From the cell containing the given text, extract its center point as (X, Y) coordinate. 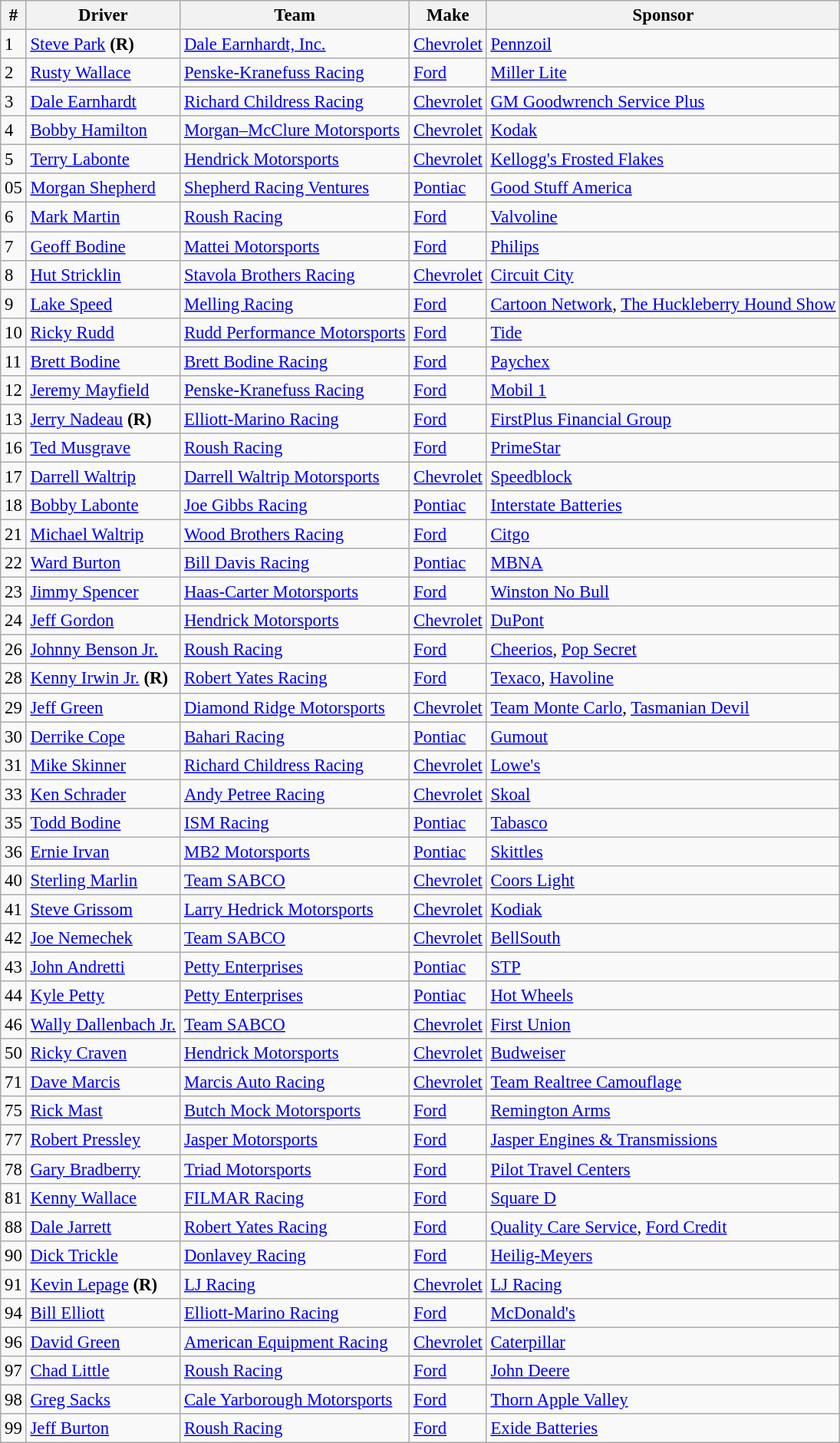
Skittles (663, 852)
13 (14, 419)
American Equipment Racing (295, 1342)
75 (14, 1112)
Mattei Motorsports (295, 246)
Ted Musgrave (103, 448)
9 (14, 304)
Good Stuff America (663, 188)
Jimmy Spencer (103, 592)
Steve Park (R) (103, 44)
Hut Stricklin (103, 275)
Steve Grissom (103, 909)
Ricky Rudd (103, 332)
Morgan Shepherd (103, 188)
Lake Speed (103, 304)
Geoff Bodine (103, 246)
Robert Pressley (103, 1140)
Kellogg's Frosted Flakes (663, 160)
Johnny Benson Jr. (103, 650)
28 (14, 679)
Caterpillar (663, 1342)
Rick Mast (103, 1112)
44 (14, 996)
Paychex (663, 361)
Andy Petree Racing (295, 794)
Tabasco (663, 823)
Interstate Batteries (663, 506)
Wally Dallenbach Jr. (103, 1025)
Marcis Auto Racing (295, 1082)
Larry Hedrick Motorsports (295, 909)
90 (14, 1255)
Philips (663, 246)
DuPont (663, 621)
94 (14, 1313)
Bobby Labonte (103, 506)
21 (14, 535)
Ernie Irvan (103, 852)
22 (14, 563)
Donlavey Racing (295, 1255)
11 (14, 361)
Darrell Waltrip Motorsports (295, 476)
Lowe's (663, 765)
30 (14, 736)
33 (14, 794)
26 (14, 650)
Exide Batteries (663, 1428)
05 (14, 188)
97 (14, 1371)
Bill Elliott (103, 1313)
Joe Gibbs Racing (295, 506)
Mobil 1 (663, 390)
Mike Skinner (103, 765)
Heilig-Meyers (663, 1255)
12 (14, 390)
Pilot Travel Centers (663, 1169)
Jeff Burton (103, 1428)
Kodak (663, 130)
Budweiser (663, 1053)
Rusty Wallace (103, 73)
50 (14, 1053)
Sponsor (663, 15)
Cartoon Network, The Huckleberry Hound Show (663, 304)
FirstPlus Financial Group (663, 419)
99 (14, 1428)
Circuit City (663, 275)
Bahari Racing (295, 736)
Morgan–McClure Motorsports (295, 130)
24 (14, 621)
Brett Bodine (103, 361)
Wood Brothers Racing (295, 535)
41 (14, 909)
Mark Martin (103, 217)
91 (14, 1284)
Remington Arms (663, 1112)
81 (14, 1198)
Dave Marcis (103, 1082)
Quality Care Service, Ford Credit (663, 1227)
Bobby Hamilton (103, 130)
Butch Mock Motorsports (295, 1112)
BellSouth (663, 938)
Texaco, Havoline (663, 679)
Citgo (663, 535)
STP (663, 967)
46 (14, 1025)
Team Realtree Camouflage (663, 1082)
7 (14, 246)
77 (14, 1140)
31 (14, 765)
71 (14, 1082)
Tide (663, 332)
Make (448, 15)
Cale Yarborough Motorsports (295, 1399)
Haas-Carter Motorsports (295, 592)
98 (14, 1399)
Terry Labonte (103, 160)
Coors Light (663, 881)
FILMAR Racing (295, 1198)
Jasper Motorsports (295, 1140)
Kevin Lepage (R) (103, 1284)
40 (14, 881)
2 (14, 73)
Winston No Bull (663, 592)
6 (14, 217)
Bill Davis Racing (295, 563)
Thorn Apple Valley (663, 1399)
Sterling Marlin (103, 881)
17 (14, 476)
McDonald's (663, 1313)
Chad Little (103, 1371)
18 (14, 506)
42 (14, 938)
Skoal (663, 794)
Dale Earnhardt (103, 102)
88 (14, 1227)
Stavola Brothers Racing (295, 275)
Dick Trickle (103, 1255)
5 (14, 160)
Speedblock (663, 476)
Michael Waltrip (103, 535)
Dale Jarrett (103, 1227)
David Green (103, 1342)
John Andretti (103, 967)
MBNA (663, 563)
8 (14, 275)
23 (14, 592)
Cheerios, Pop Secret (663, 650)
Gary Bradberry (103, 1169)
Jasper Engines & Transmissions (663, 1140)
Pennzoil (663, 44)
Jerry Nadeau (R) (103, 419)
ISM Racing (295, 823)
John Deere (663, 1371)
Brett Bodine Racing (295, 361)
Ken Schrader (103, 794)
Miller Lite (663, 73)
Ward Burton (103, 563)
Kodiak (663, 909)
GM Goodwrench Service Plus (663, 102)
Kenny Wallace (103, 1198)
First Union (663, 1025)
Gumout (663, 736)
35 (14, 823)
Driver (103, 15)
Kyle Petty (103, 996)
10 (14, 332)
Hot Wheels (663, 996)
Ricky Craven (103, 1053)
Jeremy Mayfield (103, 390)
MB2 Motorsports (295, 852)
Darrell Waltrip (103, 476)
Valvoline (663, 217)
29 (14, 707)
Square D (663, 1198)
Diamond Ridge Motorsports (295, 707)
Derrike Cope (103, 736)
1 (14, 44)
Greg Sacks (103, 1399)
Melling Racing (295, 304)
Triad Motorsports (295, 1169)
4 (14, 130)
Todd Bodine (103, 823)
16 (14, 448)
3 (14, 102)
Jeff Green (103, 707)
Jeff Gordon (103, 621)
Team Monte Carlo, Tasmanian Devil (663, 707)
Dale Earnhardt, Inc. (295, 44)
96 (14, 1342)
Team (295, 15)
# (14, 15)
Joe Nemechek (103, 938)
Kenny Irwin Jr. (R) (103, 679)
PrimeStar (663, 448)
78 (14, 1169)
Shepherd Racing Ventures (295, 188)
Rudd Performance Motorsports (295, 332)
43 (14, 967)
36 (14, 852)
